Detect which cell encompasses the target text, then output its (X, Y) center coordinate. 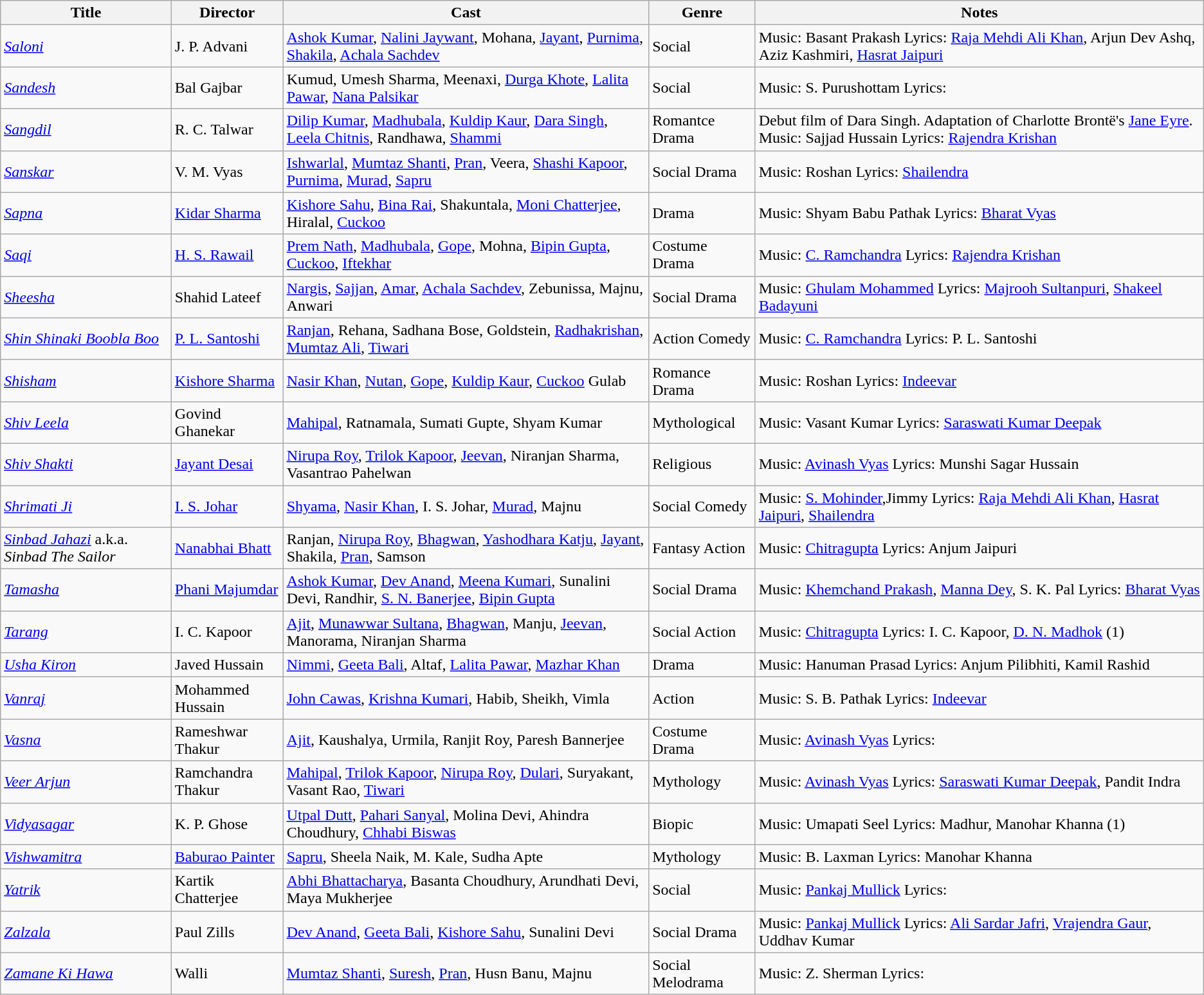
Ajit, Munawwar Sultana, Bhagwan, Manju, Jeevan, Manorama, Niranjan Sharma (466, 632)
Tarang (86, 632)
I. S. Johar (227, 506)
John Cawas, Krishna Kumari, Habib, Sheikh, Vimla (466, 698)
Title (86, 13)
Vanraj (86, 698)
Music: Avinash Vyas Lyrics: (979, 740)
Veer Arjun (86, 782)
Mohammed Hussain (227, 698)
Tamasha (86, 590)
Social Comedy (702, 506)
Sanskar (86, 171)
Ashok Kumar, Nalini Jaywant, Mohana, Jayant, Purnima, Shakila, Achala Sachdev (466, 46)
Sandesh (86, 87)
Zamane Ki Hawa (86, 974)
Baburao Painter (227, 857)
Yatrik (86, 890)
Music: Avinash Vyas Lyrics: Munshi Sagar Hussain (979, 464)
Nargis, Sajjan, Amar, Achala Sachdev, Zebunissa, Majnu, Anwari (466, 297)
Debut film of Dara Singh. Adaptation of Charlotte Brontë's Jane Eyre. Music: Sajjad Hussain Lyrics: Rajendra Krishan (979, 130)
Genre (702, 13)
Romantce Drama (702, 130)
Kishore Sharma (227, 381)
Nimmi, Geeta Bali, Altaf, Lalita Pawar, Mazhar Khan (466, 665)
Music: Shyam Babu Pathak Lyrics: Bharat Vyas (979, 214)
Usha Kiron (86, 665)
Utpal Dutt, Pahari Sanyal, Molina Devi, Ahindra Choudhury, Chhabi Biswas (466, 823)
Shrimati Ji (86, 506)
Phani Majumdar (227, 590)
Director (227, 13)
Shyama, Nasir Khan, I. S. Johar, Murad, Majnu (466, 506)
Music: Hanuman Prasad Lyrics: Anjum Pilibhiti, Kamil Rashid (979, 665)
Music: C. Ramchandra Lyrics: P. L. Santoshi (979, 338)
Music: Khemchand Prakash, Manna Dey, S. K. Pal Lyrics: Bharat Vyas (979, 590)
Nasir Khan, Nutan, Gope, Kuldip Kaur, Cuckoo Gulab (466, 381)
Prem Nath, Madhubala, Gope, Mohna, Bipin Gupta, Cuckoo, Iftekhar (466, 255)
Music: B. Laxman Lyrics: Manohar Khanna (979, 857)
Ashok Kumar, Dev Anand, Meena Kumari, Sunalini Devi, Randhir, S. N. Banerjee, Bipin Gupta (466, 590)
Vasna (86, 740)
Music: Roshan Lyrics: Shailendra (979, 171)
Shiv Shakti (86, 464)
Zalzala (86, 931)
Music: Z. Sherman Lyrics: (979, 974)
Javed Hussain (227, 665)
Shin Shinaki Boobla Boo (86, 338)
Bal Gajbar (227, 87)
Shahid Lateef (227, 297)
Fantasy Action (702, 548)
Jayant Desai (227, 464)
Ajit, Kaushalya, Urmila, Ranjit Roy, Paresh Bannerjee (466, 740)
Kidar Sharma (227, 214)
Music: Ghulam Mohammed Lyrics: Majrooh Sultanpuri, Shakeel Badayuni (979, 297)
Kishore Sahu, Bina Rai, Shakuntala, Moni Chatterjee, Hiralal, Cuckoo (466, 214)
Walli (227, 974)
Kumud, Umesh Sharma, Meenaxi, Durga Khote, Lalita Pawar, Nana Palsikar (466, 87)
Action (702, 698)
Sapru, Sheela Naik, M. Kale, Sudha Apte (466, 857)
Romance Drama (702, 381)
Notes (979, 13)
Music: Avinash Vyas Lyrics: Saraswati Kumar Deepak, Pandit Indra (979, 782)
Mythological (702, 422)
Social Action (702, 632)
Vishwamitra (86, 857)
Cast (466, 13)
V. M. Vyas (227, 171)
Music: Umapati Seel Lyrics: Madhur, Manohar Khanna (1) (979, 823)
J. P. Advani (227, 46)
Ranjan, Nirupa Roy, Bhagwan, Yashodhara Katju, Jayant, Shakila, Pran, Samson (466, 548)
Music: Vasant Kumar Lyrics: Saraswati Kumar Deepak (979, 422)
Shisham (86, 381)
Kartik Chatterjee (227, 890)
Music: Chitragupta Lyrics: I. C. Kapoor, D. N. Madhok (1) (979, 632)
Shiv Leela (86, 422)
Sangdil (86, 130)
I. C. Kapoor (227, 632)
Govind Ghanekar (227, 422)
Music: Roshan Lyrics: Indeevar (979, 381)
Religious (702, 464)
Sheesha (86, 297)
Mahipal, Trilok Kapoor, Nirupa Roy, Dulari, Suryakant, Vasant Rao, Tiwari (466, 782)
Mumtaz Shanti, Suresh, Pran, Husn Banu, Majnu (466, 974)
Vidyasagar (86, 823)
Ranjan, Rehana, Sadhana Bose, Goldstein, Radhakrishan, Mumtaz Ali, Tiwari (466, 338)
Rameshwar Thakur (227, 740)
Saqi (86, 255)
Music: Pankaj Mullick Lyrics: Ali Sardar Jafri, Vrajendra Gaur, Uddhav Kumar (979, 931)
Ishwarlal, Mumtaz Shanti, Pran, Veera, Shashi Kapoor, Purnima, Murad, Sapru (466, 171)
Paul Zills (227, 931)
Biopic (702, 823)
Music: C. Ramchandra Lyrics: Rajendra Krishan (979, 255)
Music: Pankaj Mullick Lyrics: (979, 890)
Action Comedy (702, 338)
Saloni (86, 46)
Nanabhai Bhatt (227, 548)
Music: S. B. Pathak Lyrics: Indeevar (979, 698)
P. L. Santoshi (227, 338)
Music: S. Purushottam Lyrics: (979, 87)
Music: Basant Prakash Lyrics: Raja Mehdi Ali Khan, Arjun Dev Ashq, Aziz Kashmiri, Hasrat Jaipuri (979, 46)
Nirupa Roy, Trilok Kapoor, Jeevan, Niranjan Sharma, Vasantrao Pahelwan (466, 464)
Ramchandra Thakur (227, 782)
Music: Chitragupta Lyrics: Anjum Jaipuri (979, 548)
Music: S. Mohinder,Jimmy Lyrics: Raja Mehdi Ali Khan, Hasrat Jaipuri, Shailendra (979, 506)
Abhi Bhattacharya, Basanta Choudhury, Arundhati Devi, Maya Mukherjee (466, 890)
Social Melodrama (702, 974)
Dev Anand, Geeta Bali, Kishore Sahu, Sunalini Devi (466, 931)
Mahipal, Ratnamala, Sumati Gupte, Shyam Kumar (466, 422)
Dilip Kumar, Madhubala, Kuldip Kaur, Dara Singh, Leela Chitnis, Randhawa, Shammi (466, 130)
Sinbad Jahazi a.k.a. Sinbad The Sailor (86, 548)
R. C. Talwar (227, 130)
H. S. Rawail (227, 255)
Sapna (86, 214)
K. P. Ghose (227, 823)
